Locate the cell with the specified text and output its [X, Y] center coordinate. 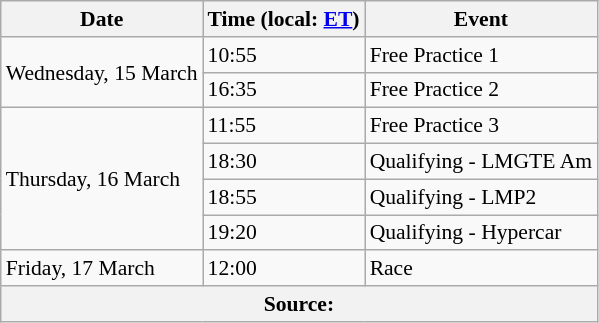
Source: [299, 304]
11:55 [284, 126]
12:00 [284, 269]
16:35 [284, 90]
Qualifying - LMGTE Am [482, 162]
Free Practice 3 [482, 126]
18:30 [284, 162]
18:55 [284, 197]
Qualifying - Hypercar [482, 233]
Free Practice 2 [482, 90]
Free Practice 1 [482, 55]
Thursday, 16 March [102, 179]
Wednesday, 15 March [102, 72]
19:20 [284, 233]
10:55 [284, 55]
Qualifying - LMP2 [482, 197]
Friday, 17 March [102, 269]
Event [482, 19]
Time (local: ET) [284, 19]
Date [102, 19]
Race [482, 269]
